Provide the (x, y) coordinate of the cell's center where the given text is located.  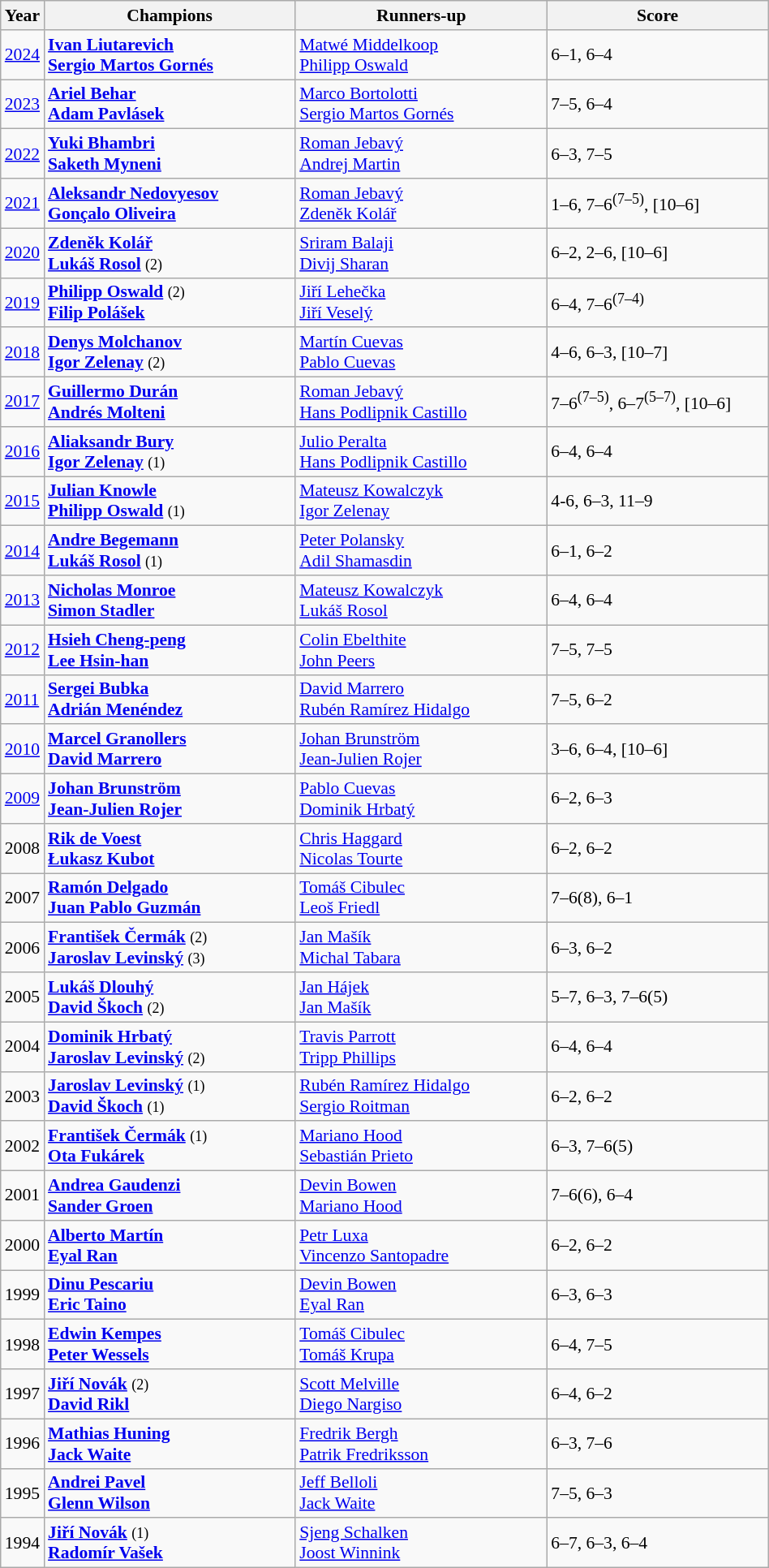
Marcel Granollers David Marrero (170, 750)
Andre Begemann Lukáš Rosol (1) (170, 550)
Sriram Balaji Divij Sharan (421, 253)
Mateusz Kowalczyk Lukáš Rosol (421, 601)
Julio Peralta Hans Podlipnik Castillo (421, 451)
2010 (23, 750)
Peter Polansky Adil Shamasdin (421, 550)
Petr Luxa Vincenzo Santopadre (421, 1245)
Nicholas Monroe Simon Stadler (170, 601)
1999 (23, 1295)
Marco Bortolotti Sergio Martos Gornés (421, 104)
1995 (23, 1493)
7–5, 6–3 (657, 1493)
2021 (23, 203)
Scott Melville Diego Nargiso (421, 1394)
2019 (23, 302)
Yuki Bhambri Saketh Myneni (170, 154)
Philipp Oswald (2) Filip Polášek (170, 302)
6–3, 7–6 (657, 1443)
2009 (23, 799)
Alberto Martín Eyal Ran (170, 1245)
1994 (23, 1544)
Mathias Huning Jack Waite (170, 1443)
Sjeng Schalken Joost Winnink (421, 1544)
Lukáš Dlouhý David Škoch (2) (170, 997)
2003 (23, 1096)
2011 (23, 700)
Andrea Gaudenzi Sander Groen (170, 1196)
6–7, 6–3, 6–4 (657, 1544)
Tomáš Cibulec Leoš Friedl (421, 898)
Chris Haggard Nicolas Tourte (421, 849)
Andrei Pavel Glenn Wilson (170, 1493)
Jaroslav Levinský (1) David Škoch (1) (170, 1096)
4-6, 6–3, 11–9 (657, 502)
2014 (23, 550)
2001 (23, 1196)
Hsieh Cheng-peng Lee Hsin-han (170, 649)
Travis Parrott Tripp Phillips (421, 1047)
Matwé Middelkoop Philipp Oswald (421, 55)
6–4, 6–2 (657, 1394)
Edwin Kempes Peter Wessels (170, 1344)
František Čermák (1) Ota Fukárek (170, 1146)
3–6, 6–4, [10–6] (657, 750)
Fredrik Bergh Patrik Fredriksson (421, 1443)
Rik de Voest Łukasz Kubot (170, 849)
Ivan Liutarevich Sergio Martos Gornés (170, 55)
Jiří Lehečka Jiří Veselý (421, 302)
1997 (23, 1394)
Runners-up (421, 15)
František Čermák (2) Jaroslav Levinský (3) (170, 948)
1996 (23, 1443)
6–3, 7–5 (657, 154)
Roman Jebavý Hans Podlipnik Castillo (421, 403)
Ramón Delgado Juan Pablo Guzmán (170, 898)
6–1, 6–2 (657, 550)
2004 (23, 1047)
Roman Jebavý Zdeněk Kolář (421, 203)
6–4, 7–6(7–4) (657, 302)
2012 (23, 649)
Ariel Behar Adam Pavlásek (170, 104)
Aleksandr Nedovyesov Gonçalo Oliveira (170, 203)
6–2, 2–6, [10–6] (657, 253)
Jiří Novák (1) Radomír Vašek (170, 1544)
6–1, 6–4 (657, 55)
Jeff Belloli Jack Waite (421, 1493)
1998 (23, 1344)
2022 (23, 154)
6–2, 6–3 (657, 799)
2008 (23, 849)
7–6(6), 6–4 (657, 1196)
6–4, 7–5 (657, 1344)
2016 (23, 451)
Mateusz Kowalczyk Igor Zelenay (421, 502)
2000 (23, 1245)
7–5, 6–4 (657, 104)
Dinu Pescariu Eric Taino (170, 1295)
Dominik Hrbatý Jaroslav Levinský (2) (170, 1047)
Devin Bowen Eyal Ran (421, 1295)
Martín Cuevas Pablo Cuevas (421, 352)
4–6, 6–3, [10–7] (657, 352)
Rubén Ramírez Hidalgo Sergio Roitman (421, 1096)
Score (657, 15)
2007 (23, 898)
Guillermo Durán Andrés Molteni (170, 403)
Sergei Bubka Adrián Menéndez (170, 700)
7–6(8), 6–1 (657, 898)
Tomáš Cibulec Tomáš Krupa (421, 1344)
6–3, 7–6(5) (657, 1146)
Champions (170, 15)
David Marrero Rubén Ramírez Hidalgo (421, 700)
Jan Hájek Jan Mašík (421, 997)
2002 (23, 1146)
Pablo Cuevas Dominik Hrbatý (421, 799)
2015 (23, 502)
2020 (23, 253)
Aliaksandr Bury Igor Zelenay (1) (170, 451)
6–3, 6–2 (657, 948)
Devin Bowen Mariano Hood (421, 1196)
Zdeněk Kolář Lukáš Rosol (2) (170, 253)
5–7, 6–3, 7–6(5) (657, 997)
6–3, 6–3 (657, 1295)
Jan Mašík Michal Tabara (421, 948)
Denys Molchanov Igor Zelenay (2) (170, 352)
7–5, 7–5 (657, 649)
Mariano Hood Sebastián Prieto (421, 1146)
Roman Jebavý Andrej Martin (421, 154)
2018 (23, 352)
2013 (23, 601)
7–5, 6–2 (657, 700)
2023 (23, 104)
2006 (23, 948)
2024 (23, 55)
7–6(7–5), 6–7(5–7), [10–6] (657, 403)
Colin Ebelthite John Peers (421, 649)
Year (23, 15)
Jiří Novák (2) David Rikl (170, 1394)
2017 (23, 403)
Julian Knowle Philipp Oswald (1) (170, 502)
1–6, 7–6(7–5), [10–6] (657, 203)
2005 (23, 997)
